Provide the (X, Y) coordinate of the cell's center where the given text is located.  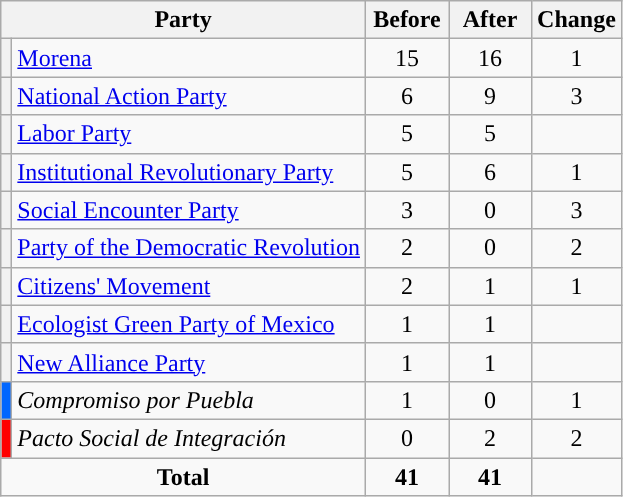
Social Encounter Party (189, 210)
Compromiso por Puebla (189, 400)
Pacto Social de Integración (189, 438)
National Action Party (189, 96)
Labor Party (189, 134)
New Alliance Party (189, 362)
15 (406, 58)
Institutional Revolutionary Party (189, 172)
Change (577, 20)
Morena (189, 58)
Party of the Democratic Revolution (189, 248)
Citizens' Movement (189, 286)
Ecologist Green Party of Mexico (189, 324)
16 (490, 58)
Total (184, 477)
Party (184, 20)
9 (490, 96)
Before (406, 20)
After (490, 20)
